Return the (X, Y) coordinate for the center point of the cell that contains the specified text.  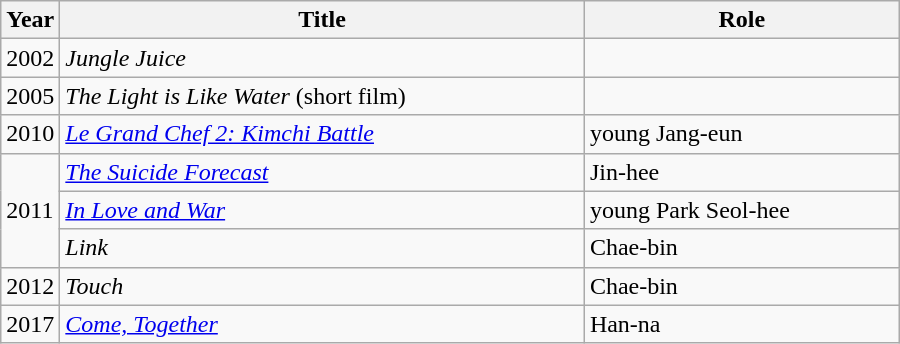
Title (322, 20)
Year (30, 20)
Come, Together (322, 324)
Jungle Juice (322, 58)
The Suicide Forecast (322, 172)
2017 (30, 324)
2005 (30, 96)
young Park Seol-hee (742, 210)
2002 (30, 58)
In Love and War (322, 210)
2010 (30, 134)
Han-na (742, 324)
young Jang-eun (742, 134)
2011 (30, 210)
Link (322, 248)
Touch (322, 286)
Jin-hee (742, 172)
The Light is Like Water (short film) (322, 96)
Le Grand Chef 2: Kimchi Battle (322, 134)
2012 (30, 286)
Role (742, 20)
